Extract the [X, Y] coordinate from the center of the cell holding the provided text.  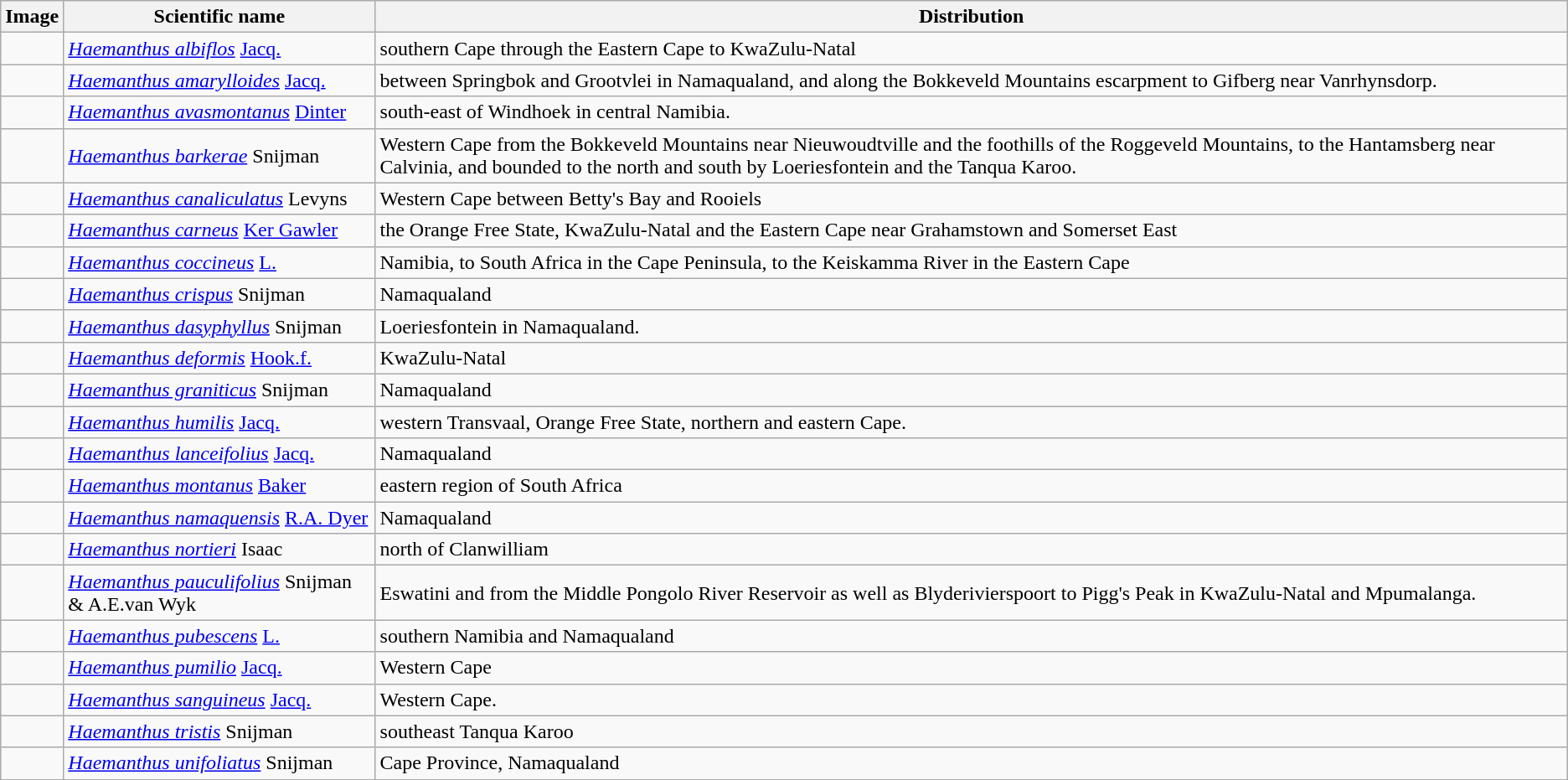
Haemanthus dasyphyllus Snijman [219, 326]
Western Cape [972, 668]
Haemanthus crispus Snijman [219, 294]
south-east of Windhoek in central Namibia. [972, 112]
Haemanthus lanceifolius Jacq. [219, 454]
Cape Province, Namaqualand [972, 763]
Haemanthus namaquensis R.A. Dyer [219, 518]
southeast Tanqua Karoo [972, 731]
Haemanthus pubescens L. [219, 636]
Haemanthus amarylloides Jacq. [219, 80]
southern Cape through the Eastern Cape to KwaZulu-Natal [972, 49]
Haemanthus nortieri Isaac [219, 550]
Haemanthus montanus Baker [219, 486]
Haemanthus tristis Snijman [219, 731]
western Transvaal, Orange Free State, northern and eastern Cape. [972, 421]
Haemanthus barkerae Snijman [219, 156]
KwaZulu-Natal [972, 358]
Haemanthus humilis Jacq. [219, 421]
Image [32, 17]
Scientific name [219, 17]
Namibia, to South Africa in the Cape Peninsula, to the Keiskamma River in the Eastern Cape [972, 262]
Haemanthus unifoliatus Snijman [219, 763]
eastern region of South Africa [972, 486]
between Springbok and Grootvlei in Namaqualand, and along the Bokkeveld Mountains escarpment to Gifberg near Vanrhynsdorp. [972, 80]
southern Namibia and Namaqualand [972, 636]
Haemanthus deformis Hook.f. [219, 358]
Haemanthus carneus Ker Gawler [219, 230]
Haemanthus pauculifolius Snijman & A.E.van Wyk [219, 593]
the Orange Free State, KwaZulu-Natal and the Eastern Cape near Grahamstown and Somerset East [972, 230]
Distribution [972, 17]
north of Clanwilliam [972, 550]
Haemanthus sanguineus Jacq. [219, 700]
Haemanthus graniticus Snijman [219, 390]
Western Cape between Betty's Bay and Rooiels [972, 199]
Loeriesfontein in Namaqualand. [972, 326]
Haemanthus albiflos Jacq. [219, 49]
Haemanthus coccineus L. [219, 262]
Haemanthus canaliculatus Levyns [219, 199]
Haemanthus avasmontanus Dinter [219, 112]
Eswatini and from the Middle Pongolo River Reservoir as well as Blyderivierspoort to Pigg's Peak in KwaZulu-Natal and Mpumalanga. [972, 593]
Western Cape. [972, 700]
Haemanthus pumilio Jacq. [219, 668]
